Locate the cell with the specified text and output its (x, y) center coordinate. 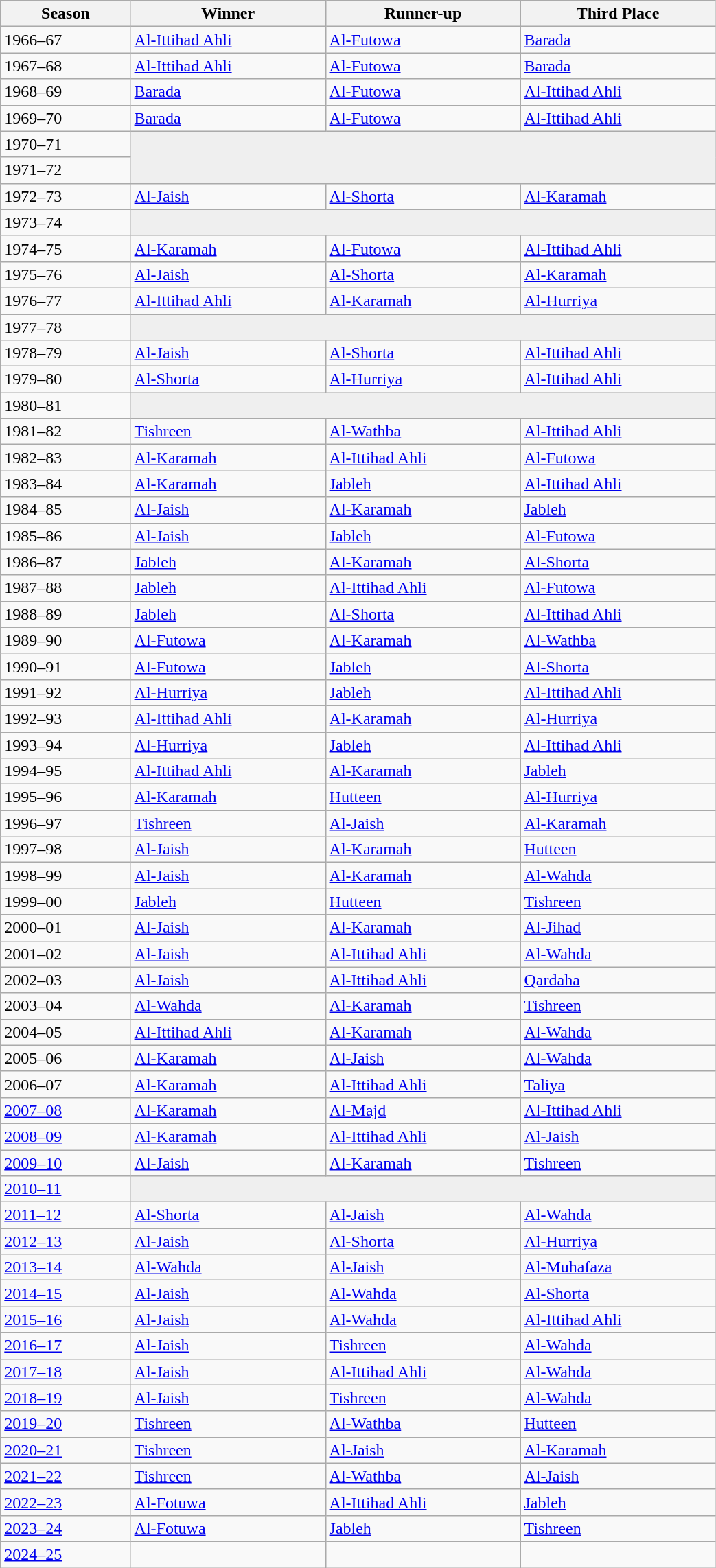
2001–02 (66, 954)
Al-Muhafaza (618, 1267)
1982–83 (66, 458)
2017–18 (66, 1372)
1977–78 (66, 327)
1998–99 (66, 876)
Runner-up (423, 14)
2006–07 (66, 1084)
1989–90 (66, 640)
Taliya (618, 1084)
2011–12 (66, 1215)
1968–69 (66, 92)
1984–85 (66, 510)
1974–75 (66, 248)
2005–06 (66, 1058)
1986–87 (66, 562)
2003–04 (66, 1006)
1971–72 (66, 170)
2019–20 (66, 1424)
1980–81 (66, 406)
1972–73 (66, 196)
2014–15 (66, 1294)
Winner (228, 14)
1999–00 (66, 902)
1994–95 (66, 771)
Season (66, 14)
1995–96 (66, 797)
Third Place (618, 14)
1973–74 (66, 222)
1996–97 (66, 823)
2007–08 (66, 1110)
1970–71 (66, 144)
1983–84 (66, 484)
2000–01 (66, 928)
Al-Jihad (618, 928)
2018–19 (66, 1398)
2013–14 (66, 1267)
2004–05 (66, 1032)
2008–09 (66, 1136)
1976–77 (66, 301)
1978–79 (66, 353)
2012–13 (66, 1241)
2023–24 (66, 1528)
1975–76 (66, 274)
1988–89 (66, 614)
2021–22 (66, 1476)
2009–10 (66, 1163)
1993–94 (66, 745)
1981–82 (66, 432)
Al-Majd (423, 1110)
1966–67 (66, 40)
2024–25 (66, 1554)
2010–11 (66, 1189)
2002–03 (66, 980)
1997–98 (66, 850)
1985–86 (66, 536)
1987–88 (66, 588)
2020–21 (66, 1450)
1979–80 (66, 379)
1992–93 (66, 718)
2016–17 (66, 1346)
1990–91 (66, 666)
2015–16 (66, 1320)
1969–70 (66, 118)
Qardaha (618, 980)
1967–68 (66, 66)
1991–92 (66, 692)
2022–23 (66, 1502)
